Provide the (X, Y) coordinate of the cell's center where the given text is located.  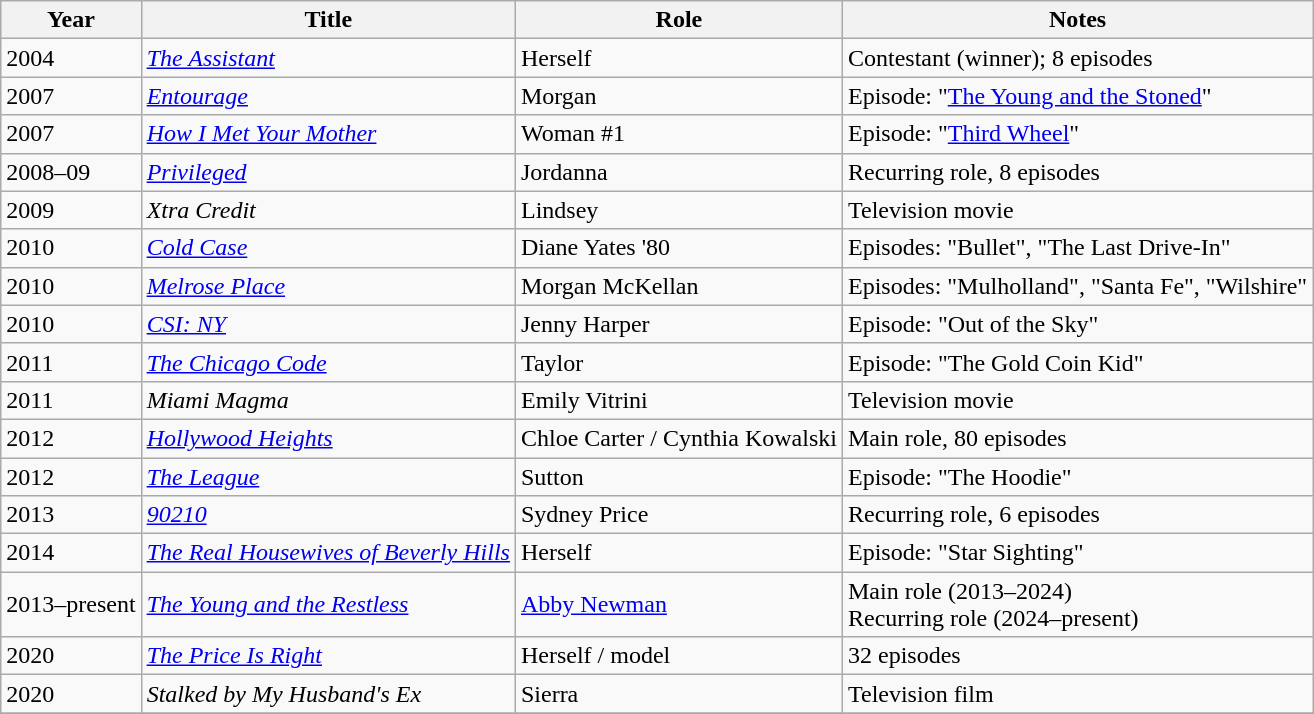
Miami Magma (328, 400)
Morgan McKellan (678, 286)
Diane Yates '80 (678, 248)
2004 (71, 58)
Sierra (678, 694)
Contestant (winner); 8 episodes (1077, 58)
Woman #1 (678, 134)
Jordanna (678, 172)
Notes (1077, 20)
Emily Vitrini (678, 400)
The League (328, 477)
Recurring role, 8 episodes (1077, 172)
Television film (1077, 694)
2014 (71, 553)
Privileged (328, 172)
Episodes: "Bullet", "The Last Drive-In" (1077, 248)
Melrose Place (328, 286)
Main role, 80 episodes (1077, 438)
The Assistant (328, 58)
Year (71, 20)
Episodes: "Mulholland", "Santa Fe", "Wilshire" (1077, 286)
Lindsey (678, 210)
Sutton (678, 477)
Abby Newman (678, 604)
Cold Case (328, 248)
Chloe Carter / Cynthia Kowalski (678, 438)
Jenny Harper (678, 324)
Stalked by My Husband's Ex (328, 694)
90210 (328, 515)
The Price Is Right (328, 656)
Main role (2013–2024)Recurring role (2024–present) (1077, 604)
The Real Housewives of Beverly Hills (328, 553)
2008–09 (71, 172)
Entourage (328, 96)
Recurring role, 6 episodes (1077, 515)
Hollywood Heights (328, 438)
Taylor (678, 362)
The Chicago Code (328, 362)
Episode: "Star Sighting" (1077, 553)
How I Met Your Mother (328, 134)
2009 (71, 210)
Episode: "The Hoodie" (1077, 477)
Xtra Credit (328, 210)
Role (678, 20)
Morgan (678, 96)
The Young and the Restless (328, 604)
Herself / model (678, 656)
CSI: NY (328, 324)
Sydney Price (678, 515)
Episode: "The Young and the Stoned" (1077, 96)
32 episodes (1077, 656)
Episode: "Out of the Sky" (1077, 324)
2013 (71, 515)
Episode: "Third Wheel" (1077, 134)
Episode: "The Gold Coin Kid" (1077, 362)
Title (328, 20)
2013–present (71, 604)
